Identify which cell holds the provided text, then report its [X, Y] central coordinate. 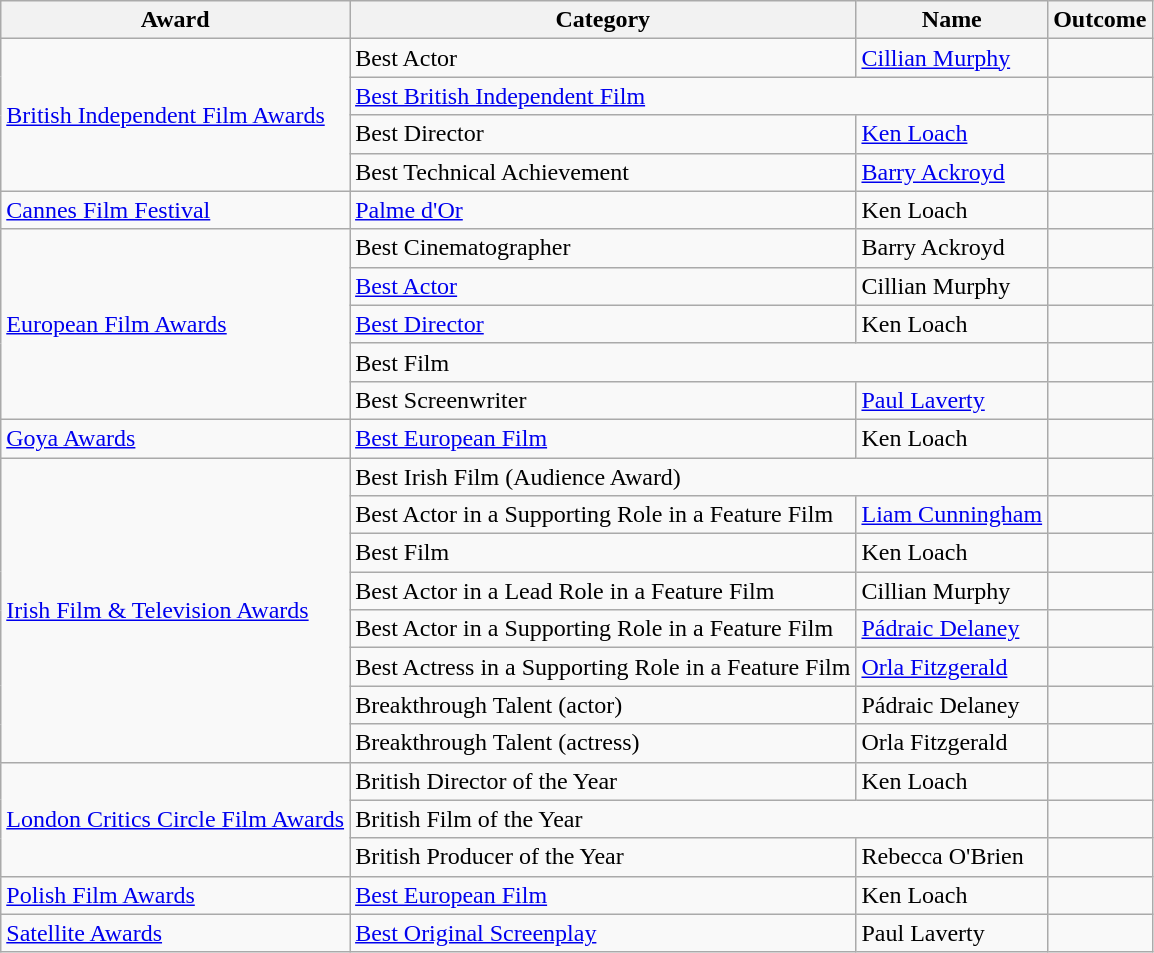
British Director of the Year [603, 781]
Outcome [1100, 20]
Irish Film & Television Awards [176, 610]
Best Original Screenplay [603, 933]
Polish Film Awards [176, 895]
Cannes Film Festival [176, 210]
Palme d'Or [603, 210]
Category [603, 20]
Best British Independent Film [699, 96]
British Film of the Year [699, 819]
Best Actor in a Lead Role in a Feature Film [603, 591]
London Critics Circle Film Awards [176, 819]
Best Actress in a Supporting Role in a Feature Film [603, 667]
European Film Awards [176, 324]
Satellite Awards [176, 933]
Award [176, 20]
Name [952, 20]
British Producer of the Year [603, 857]
Best Cinematographer [603, 248]
Best Technical Achievement [603, 172]
British Independent Film Awards [176, 115]
Breakthrough Talent (actor) [603, 705]
Best Screenwriter [603, 400]
Rebecca O'Brien [952, 857]
Liam Cunningham [952, 515]
Goya Awards [176, 438]
Breakthrough Talent (actress) [603, 743]
Best Irish Film (Audience Award) [699, 477]
